Pinpoint the cell where the given text exists, returning its (X, Y) midpoint coordinate. 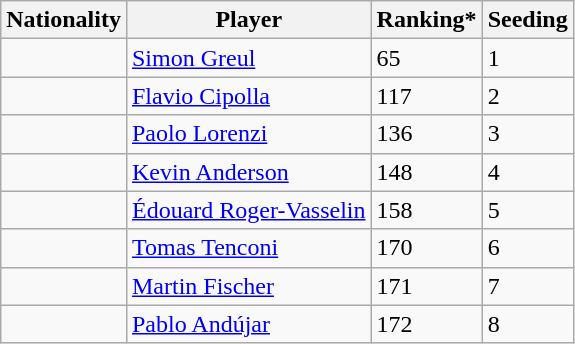
Simon Greul (248, 58)
Flavio Cipolla (248, 96)
136 (426, 134)
Player (248, 20)
3 (528, 134)
172 (426, 324)
65 (426, 58)
2 (528, 96)
8 (528, 324)
Ranking* (426, 20)
1 (528, 58)
Tomas Tenconi (248, 248)
Paolo Lorenzi (248, 134)
7 (528, 286)
6 (528, 248)
Seeding (528, 20)
158 (426, 210)
171 (426, 286)
Kevin Anderson (248, 172)
5 (528, 210)
148 (426, 172)
170 (426, 248)
Édouard Roger-Vasselin (248, 210)
Martin Fischer (248, 286)
Pablo Andújar (248, 324)
117 (426, 96)
4 (528, 172)
Nationality (64, 20)
